From the cell containing the given text, extract its center point as (x, y) coordinate. 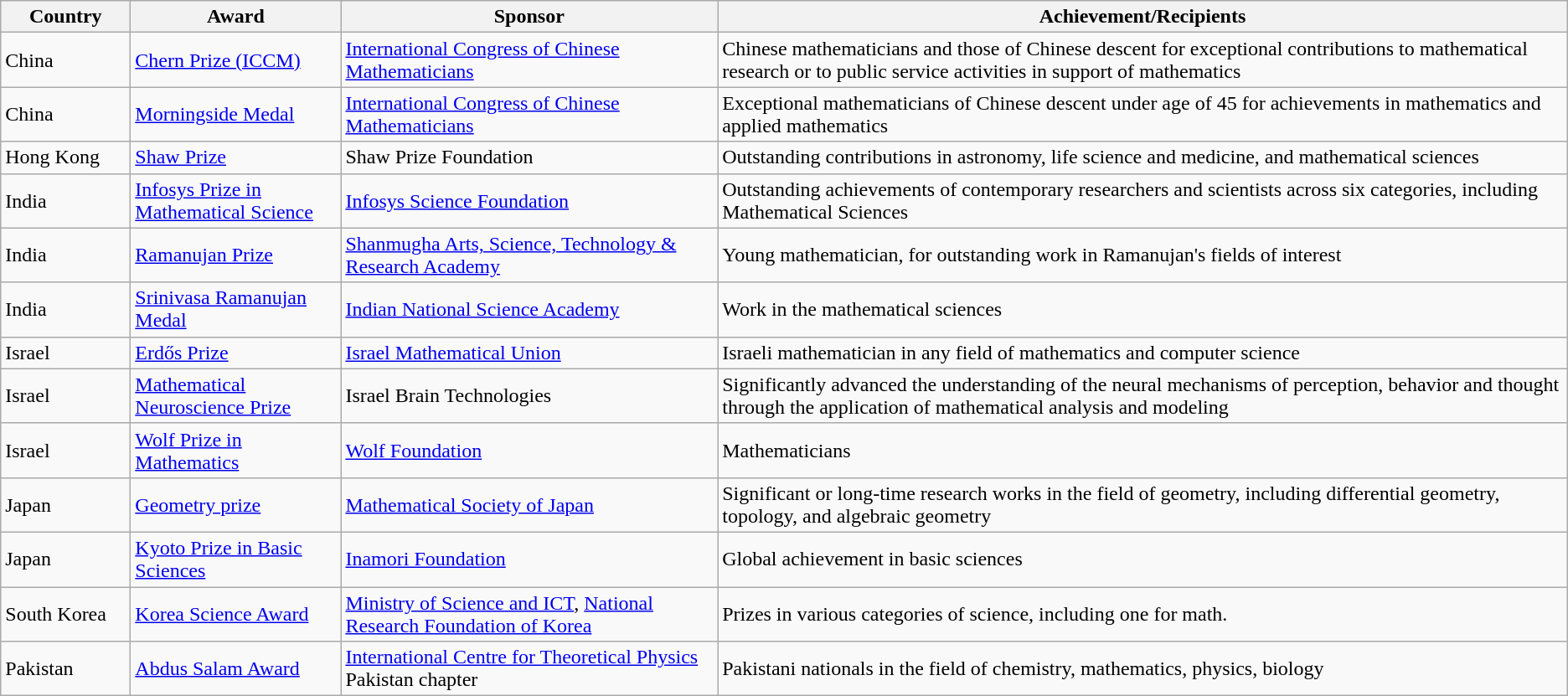
Israel Mathematical Union (529, 353)
International Centre for Theoretical Physics Pakistan chapter (529, 668)
Mathematicians (1142, 451)
Work in the mathematical sciences (1142, 310)
Morningside Medal (236, 114)
Pakistan (65, 668)
Inamori Foundation (529, 559)
Israeli mathematician in any field of mathematics and computer science (1142, 353)
Shanmugha Arts, Science, Technology & Research Academy (529, 255)
Achievement/Recipients (1142, 17)
Abdus Salam Award (236, 668)
Global achievement in basic sciences (1142, 559)
Country (65, 17)
Wolf Prize in Mathematics (236, 451)
Ministry of Science and ICT, National Research Foundation of Korea (529, 613)
Award (236, 17)
Infosys Prize in Mathematical Science (236, 201)
South Korea (65, 613)
Pakistani nationals in the field of chemistry, mathematics, physics, biology (1142, 668)
Young mathematician, for outstanding work in Ramanujan's fields of interest (1142, 255)
Kyoto Prize in Basic Sciences (236, 559)
Shaw Prize Foundation (529, 157)
Mathematical Society of Japan (529, 504)
Indian National Science Academy (529, 310)
Mathematical Neuroscience Prize (236, 395)
Infosys Science Foundation (529, 201)
Prizes in various categories of science, including one for math. (1142, 613)
Ramanujan Prize (236, 255)
Outstanding achievements of contemporary researchers and scientists across six categories, including Mathematical Sciences (1142, 201)
Exceptional mathematicians of Chinese descent under age of 45 for achievements in mathematics and applied mathematics (1142, 114)
Israel Brain Technologies (529, 395)
Chern Prize (ICCM) (236, 60)
Hong Kong (65, 157)
Korea Science Award (236, 613)
Outstanding contributions in astronomy, life science and medicine, and mathematical sciences (1142, 157)
Significant or long-time research works in the field of geometry, including differential geometry, topology, and algebraic geometry (1142, 504)
Erdős Prize (236, 353)
Wolf Foundation (529, 451)
Shaw Prize (236, 157)
Sponsor (529, 17)
Srinivasa Ramanujan Medal (236, 310)
Geometry prize (236, 504)
